Search for the cell housing the specified text and yield its [x, y] center coordinate. 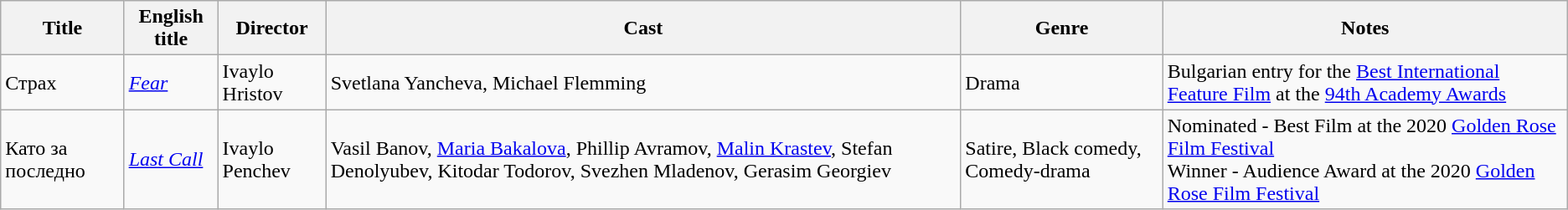
Genre [1062, 28]
Svetlana Yancheva, Michael Flemming [643, 82]
Notes [1365, 28]
Bulgarian entry for the Best International Feature Film at the 94th Academy Awards [1365, 82]
Ivaylo Hristov [271, 82]
Director [271, 28]
Title [62, 28]
Cast [643, 28]
Drama [1062, 82]
Ivaylo Penchev [271, 159]
English title [171, 28]
Nominated - Best Film at the 2020 Golden Rose Film FestivalWinner - Audience Award at the 2020 Golden Rose Film Festival [1365, 159]
Vasil Banov, Maria Bakalova, Phillip Avramov, Malin Krastev, Stefan Denolyubev, Kitodar Todorov, Svezhen Mladenov, Gerasim Georgiev [643, 159]
Като за последно [62, 159]
Last Call [171, 159]
Satire, Black comedy, Comedy-drama [1062, 159]
Страх [62, 82]
Fear [171, 82]
